From the cell containing the given text, extract its center point as (X, Y) coordinate. 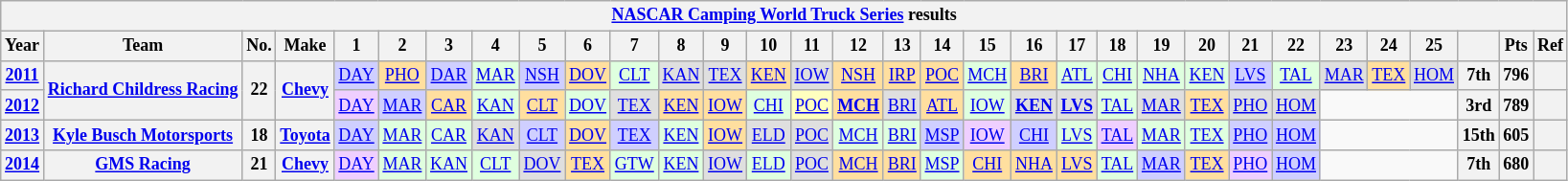
4 (495, 46)
2014 (23, 165)
Year (23, 46)
GMS Racing (142, 165)
6 (588, 46)
3 (449, 46)
789 (1516, 105)
8 (681, 46)
GTW (634, 165)
2012 (23, 105)
Richard Childress Racing (142, 90)
17 (1077, 46)
10 (768, 46)
No. (259, 46)
1 (356, 46)
680 (1516, 165)
Pts (1516, 46)
16 (1034, 46)
9 (726, 46)
Make (305, 46)
12 (858, 46)
25 (1435, 46)
Kyle Busch Motorsports (142, 134)
DAR (449, 75)
15th (1479, 134)
19 (1162, 46)
Ref (1551, 46)
24 (1389, 46)
15 (988, 46)
11 (812, 46)
2013 (23, 134)
605 (1516, 134)
2011 (23, 75)
20 (1207, 46)
14 (943, 46)
7 (634, 46)
23 (1344, 46)
Toyota (305, 134)
Team (142, 46)
13 (902, 46)
5 (542, 46)
NASCAR Camping World Truck Series results (784, 15)
2 (402, 46)
3rd (1479, 105)
796 (1516, 75)
IRP (902, 75)
